Locate the cell with the specified text and output its (x, y) center coordinate. 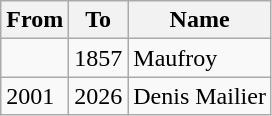
Denis Mailier (200, 96)
Maufroy (200, 58)
2026 (98, 96)
Name (200, 20)
From (35, 20)
2001 (35, 96)
1857 (98, 58)
To (98, 20)
